Detect which cell encompasses the target text, then output its (x, y) center coordinate. 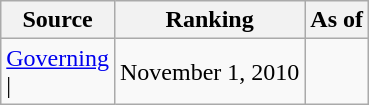
Ranking (209, 20)
November 1, 2010 (209, 72)
Governing| (58, 72)
As of (337, 20)
Source (58, 20)
